Detect which cell encompasses the target text, then output its [x, y] center coordinate. 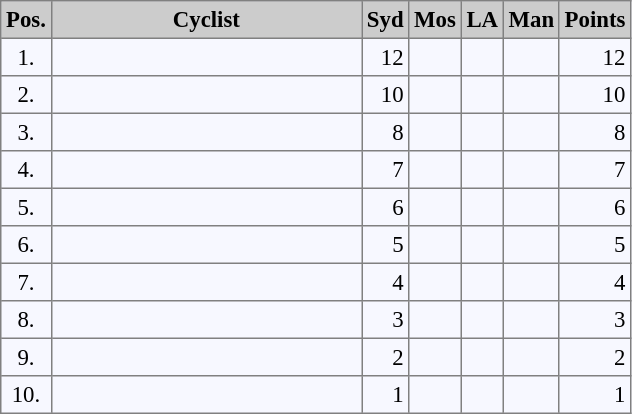
LA [482, 20]
Pos. [26, 20]
Points [594, 20]
4. [26, 170]
Cyclist [206, 20]
Syd [386, 20]
Man [531, 20]
10. [26, 395]
3. [26, 132]
6. [26, 245]
7. [26, 282]
8. [26, 320]
Mos [435, 20]
5. [26, 207]
1. [26, 57]
2. [26, 95]
9. [26, 357]
